Detect which cell encompasses the target text, then output its [X, Y] center coordinate. 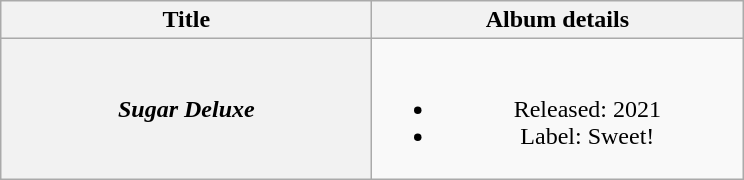
Sugar Deluxe [186, 109]
Title [186, 20]
Released: 2021Label: Sweet! [558, 109]
Album details [558, 20]
